Return the [X, Y] coordinate for the center point of the cell that contains the specified text.  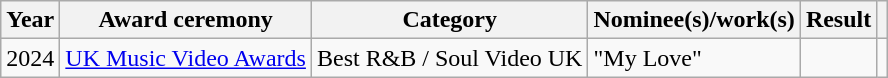
Result [838, 20]
UK Music Video Awards [186, 58]
Year [30, 20]
Nominee(s)/work(s) [694, 20]
Category [450, 20]
Best R&B / Soul Video UK [450, 58]
2024 [30, 58]
Award ceremony [186, 20]
"My Love" [694, 58]
